Determine the [X, Y] coordinate at the center of the cell enclosing the given text.  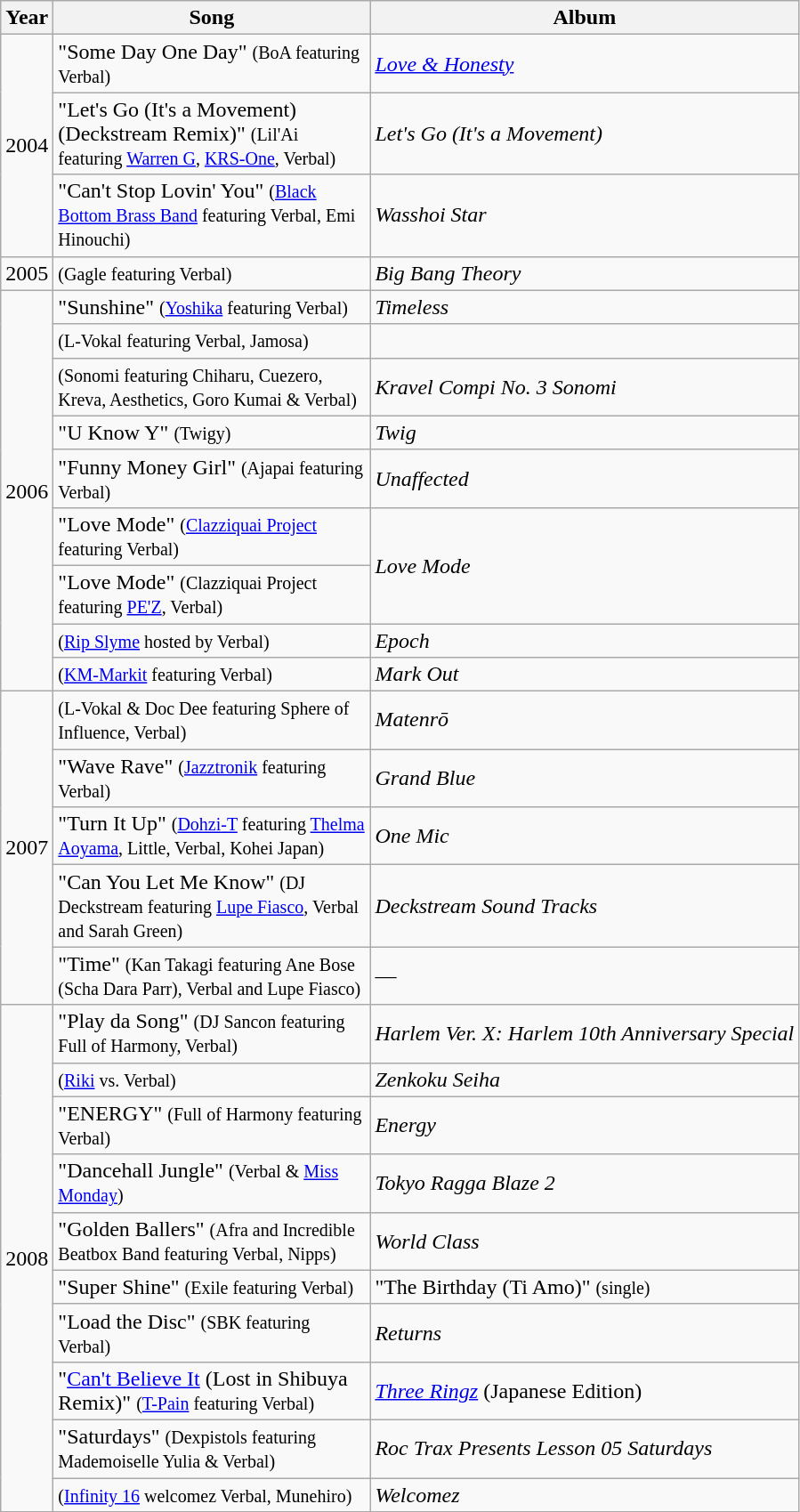
(Sonomi featuring Chiharu, Cuezero, Kreva, Aesthetics, Goro Kumai & Verbal) [212, 386]
2006 [27, 491]
Kravel Compi No. 3 Sonomi [585, 386]
(L-Vokal & Doc Dee featuring Sphere of Influence, Verbal) [212, 721]
"Some Day One Day" (BoA featuring Verbal) [212, 64]
Wasshoi Star [585, 215]
(Rip Slyme hosted by Verbal) [212, 640]
"Can't Believe It (Lost in Shibuya Remix)" (T-Pain featuring Verbal) [212, 1390]
Let's Go (It's a Movement) [585, 133]
Harlem Ver. X: Harlem 10th Anniversary Special [585, 1034]
Three Ringz (Japanese Edition) [585, 1390]
"Play da Song" (DJ Sancon featuring Full of Harmony, Verbal) [212, 1034]
"Can't Stop Lovin' You" (Black Bottom Brass Band featuring Verbal, Emi Hinouchi) [212, 215]
"Turn It Up" (Dohzi-T featuring Thelma Aoyama, Little, Verbal, Kohei Japan) [212, 837]
Returns [585, 1333]
Matenrō [585, 721]
Welcomez [585, 1494]
2004 [27, 146]
"Wave Rave" (Jazztronik featuring Verbal) [212, 778]
Album [585, 18]
Deckstream Sound Tracks [585, 906]
Love & Honesty [585, 64]
"Golden Ballers" (Afra and Incredible Beatbox Band featuring Verbal, Nipps) [212, 1241]
"Load the Disc" (SBK featuring Verbal) [212, 1333]
"The Birthday (Ti Amo)" (single) [585, 1287]
Mark Out [585, 675]
"Saturdays" (Dexpistols featuring Mademoiselle Yulia & Verbal) [212, 1449]
"Love Mode" (Clazziquai Project featuring PE'Z, Verbal) [212, 594]
Song [212, 18]
Roc Trax Presents Lesson 05 Saturdays [585, 1449]
(Gagle featuring Verbal) [212, 273]
World Class [585, 1241]
2005 [27, 273]
2007 [27, 848]
(KM-Markit featuring Verbal) [212, 675]
"Can You Let Me Know" (DJ Deckstream featuring Lupe Fiasco, Verbal and Sarah Green) [212, 906]
"Time" (Kan Takagi featuring Ane Bose (Scha Dara Parr), Verbal and Lupe Fiasco) [212, 975]
"Let's Go (It's a Movement) (Deckstream Remix)" (Lil'Ai featuring Warren G, KRS-One, Verbal) [212, 133]
Unaffected [585, 479]
Energy [585, 1125]
Epoch [585, 640]
One Mic [585, 837]
2008 [27, 1258]
Year [27, 18]
Zenkoku Seiha [585, 1079]
"Sunshine" (Yoshika featuring Verbal) [212, 307]
"ENERGY" (Full of Harmony featuring Verbal) [212, 1125]
Love Mode [585, 565]
— [585, 975]
Grand Blue [585, 778]
(Riki vs. Verbal) [212, 1079]
"Dancehall Jungle" (Verbal & Miss Monday) [212, 1184]
"Love Mode" (Clazziquai Project featuring Verbal) [212, 536]
"Super Shine" (Exile featuring Verbal) [212, 1287]
Twig [585, 433]
"U Know Y" (Twigy) [212, 433]
(Infinity 16 welcomez Verbal, Munehiro) [212, 1494]
"Funny Money Girl" (Ajapai featuring Verbal) [212, 479]
Timeless [585, 307]
Big Bang Theory [585, 273]
(L-Vokal featuring Verbal, Jamosa) [212, 341]
Tokyo Ragga Blaze 2 [585, 1184]
